Search for the cell housing the specified text and yield its (X, Y) center coordinate. 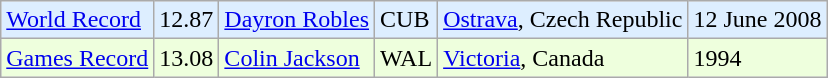
Dayron Robles (297, 20)
CUB (406, 20)
12.87 (186, 20)
Victoria, Canada (563, 58)
Ostrava, Czech Republic (563, 20)
12 June 2008 (758, 20)
1994 (758, 58)
Colin Jackson (297, 58)
WAL (406, 58)
Games Record (78, 58)
World Record (78, 20)
13.08 (186, 58)
